Find where the given text appears and provide that cell's center as (X, Y) coordinate. 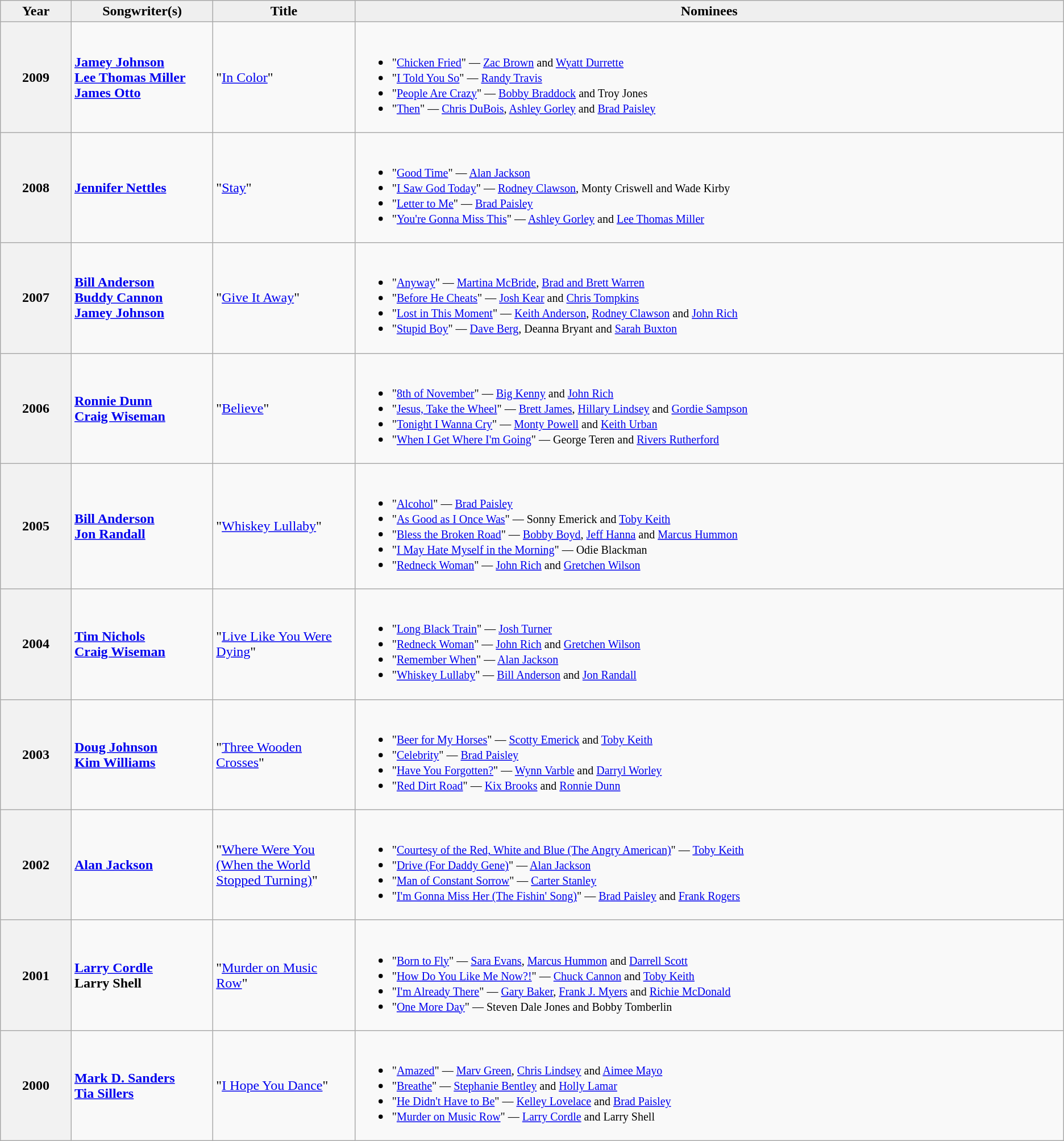
"Give It Away" (284, 298)
Songwriter(s) (142, 11)
Mark D. Sanders Tia Sillers (142, 1085)
"I Hope You Dance" (284, 1085)
2004 (36, 644)
"Three Wooden Crosses" (284, 754)
2000 (36, 1085)
"Murder on Music Row" (284, 975)
Ronnie Dunn Craig Wiseman (142, 408)
2003 (36, 754)
"Live Like You Were Dying" (284, 644)
"Whiskey Lullaby" (284, 526)
Nominees (709, 11)
Jamey Johnson Lee Thomas Miller James Otto (142, 77)
"Stay" (284, 188)
2008 (36, 188)
Jennifer Nettles (142, 188)
Title (284, 11)
2007 (36, 298)
Bill Anderson Buddy Cannon Jamey Johnson (142, 298)
Year (36, 11)
2006 (36, 408)
"In Color" (284, 77)
"Believe" (284, 408)
Doug Johnson Kim Williams (142, 754)
Alan Jackson (142, 865)
2009 (36, 77)
Tim Nichols Craig Wiseman (142, 644)
2005 (36, 526)
"Where Were You (When the World Stopped Turning)" (284, 865)
2002 (36, 865)
Bill Anderson Jon Randall (142, 526)
2001 (36, 975)
Larry Cordle Larry Shell (142, 975)
